Identify which cell holds the provided text, then report its (x, y) central coordinate. 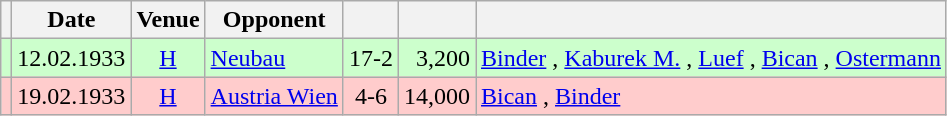
Neubau (274, 58)
3,200 (436, 58)
4-6 (370, 96)
19.02.1933 (72, 96)
Date (72, 20)
Venue (168, 20)
12.02.1933 (72, 58)
Austria Wien (274, 96)
Bican , Binder (712, 96)
Binder , Kaburek M. , Luef , Bican , Ostermann (712, 58)
Opponent (274, 20)
17-2 (370, 58)
14,000 (436, 96)
